Provide the [x, y] coordinate of the cell's center where the given text is located.  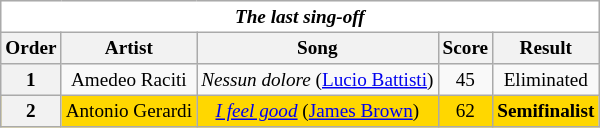
Nessun dolore (Lucio Battisti) [318, 80]
Antonio Gerardi [128, 111]
Eliminated [546, 80]
Artist [128, 48]
Amedeo Raciti [128, 80]
Semifinalist [546, 111]
I feel good (James Brown) [318, 111]
2 [31, 111]
The last sing-off [300, 17]
62 [466, 111]
Song [318, 48]
45 [466, 80]
Result [546, 48]
Score [466, 48]
Order [31, 48]
1 [31, 80]
